Extract the (x, y) coordinate from the center of the cell holding the provided text.  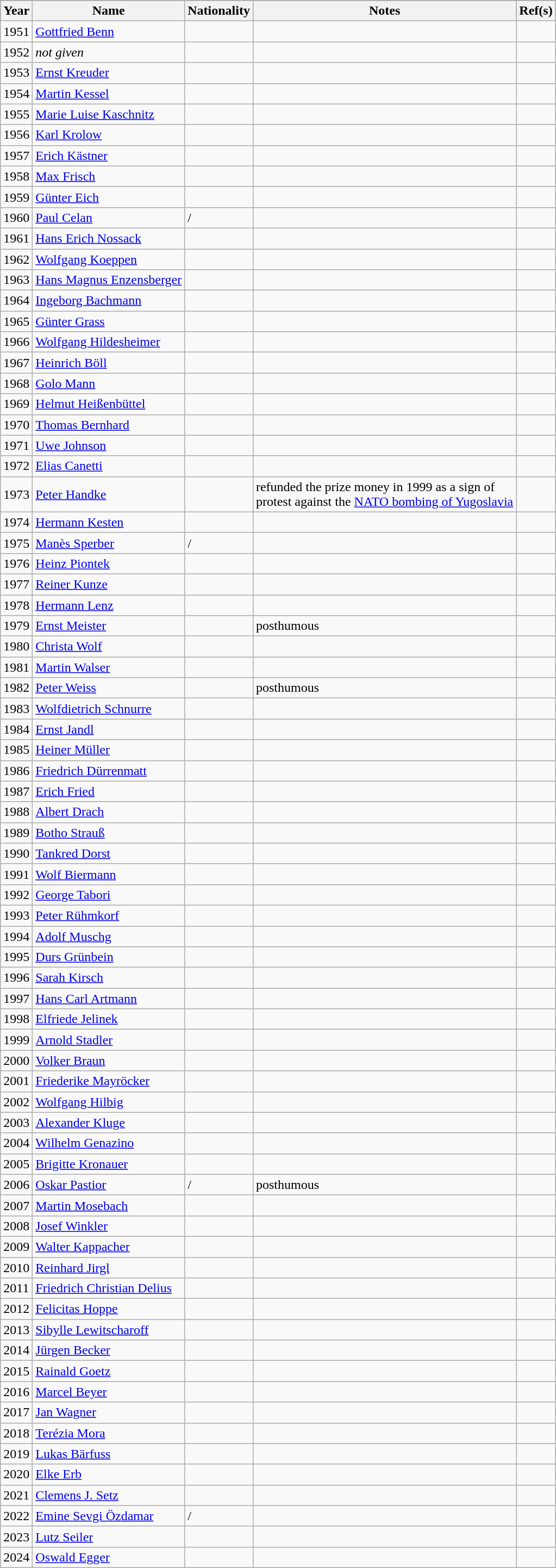
1978 (16, 605)
2022 (16, 1516)
2002 (16, 1102)
Hermann Kesten (109, 522)
1969 (16, 404)
not given (109, 52)
Heinz Piontek (109, 563)
Friederike Mayröcker (109, 1081)
Elias Canetti (109, 466)
Oskar Pastior (109, 1185)
Adolf Muschg (109, 936)
Emine Sevgi Özdamar (109, 1516)
Volker Braun (109, 1061)
Wilhelm Genazino (109, 1143)
Martin Kessel (109, 94)
1984 (16, 729)
2016 (16, 1392)
2009 (16, 1247)
Marcel Beyer (109, 1392)
Durs Grünbein (109, 957)
Karl Krolow (109, 135)
2006 (16, 1185)
Peter Rühmkorf (109, 915)
Wolfgang Hildesheimer (109, 342)
1983 (16, 709)
1981 (16, 667)
Erich Kästner (109, 156)
Alexander Kluge (109, 1123)
2023 (16, 1536)
1987 (16, 791)
Thomas Bernhard (109, 425)
Elke Erb (109, 1474)
1985 (16, 750)
1997 (16, 999)
1999 (16, 1040)
Paul Celan (109, 218)
Günter Grass (109, 321)
1966 (16, 342)
1989 (16, 833)
Lukas Bärfuss (109, 1454)
1968 (16, 383)
Felicitas Hoppe (109, 1309)
1970 (16, 425)
1998 (16, 1019)
Reiner Kunze (109, 584)
1992 (16, 895)
Heinrich Böll (109, 363)
1959 (16, 197)
Friedrich Dürrenmatt (109, 771)
Brigitte Kronauer (109, 1164)
Sibylle Lewitscharoff (109, 1330)
1951 (16, 32)
2018 (16, 1433)
1967 (16, 363)
Notes (384, 11)
2012 (16, 1309)
2003 (16, 1123)
2008 (16, 1226)
Elfriede Jelinek (109, 1019)
1971 (16, 445)
Reinhard Jirgl (109, 1268)
1982 (16, 688)
Golo Mann (109, 383)
Friedrich Christian Delius (109, 1288)
1994 (16, 936)
Martin Walser (109, 667)
Oswald Egger (109, 1557)
Ref(s) (536, 11)
1952 (16, 52)
1976 (16, 563)
Max Frisch (109, 176)
Wolfgang Hilbig (109, 1102)
Albert Drach (109, 812)
George Tabori (109, 895)
Helmut Heißenbüttel (109, 404)
2007 (16, 1205)
2015 (16, 1371)
2024 (16, 1557)
1958 (16, 176)
1954 (16, 94)
1977 (16, 584)
Erich Fried (109, 791)
Terézia Mora (109, 1433)
Hermann Lenz (109, 605)
1964 (16, 301)
Jan Wagner (109, 1412)
2021 (16, 1495)
1972 (16, 466)
2014 (16, 1350)
Arnold Stadler (109, 1040)
Year (16, 11)
1953 (16, 73)
1956 (16, 135)
Ernst Meister (109, 626)
1980 (16, 647)
Nationality (219, 11)
1962 (16, 259)
Hans Magnus Enzensberger (109, 280)
Christa Wolf (109, 647)
Peter Weiss (109, 688)
Peter Handke (109, 494)
Hans Carl Artmann (109, 999)
2017 (16, 1412)
2001 (16, 1081)
1975 (16, 543)
1973 (16, 494)
Heiner Müller (109, 750)
Tankred Dorst (109, 853)
Clemens J. Setz (109, 1495)
2020 (16, 1474)
Ernst Jandl (109, 729)
refunded the prize money in 1999 as a sign of protest against the NATO bombing of Yugoslavia (384, 494)
Botho Strauß (109, 833)
1986 (16, 771)
2013 (16, 1330)
1988 (16, 812)
1961 (16, 238)
Hans Erich Nossack (109, 238)
2000 (16, 1061)
1957 (16, 156)
2019 (16, 1454)
Lutz Seiler (109, 1536)
Günter Eich (109, 197)
1965 (16, 321)
Martin Mosebach (109, 1205)
Wolf Biermann (109, 874)
Walter Kappacher (109, 1247)
1995 (16, 957)
1991 (16, 874)
Marie Luise Kaschnitz (109, 114)
Ernst Kreuder (109, 73)
Wolfdietrich Schnurre (109, 709)
1974 (16, 522)
2011 (16, 1288)
1993 (16, 915)
Ingeborg Bachmann (109, 301)
Jürgen Becker (109, 1350)
Sarah Kirsch (109, 978)
Name (109, 11)
1960 (16, 218)
1963 (16, 280)
2004 (16, 1143)
Josef Winkler (109, 1226)
1955 (16, 114)
Gottfried Benn (109, 32)
1979 (16, 626)
1996 (16, 978)
2005 (16, 1164)
Rainald Goetz (109, 1371)
Uwe Johnson (109, 445)
Wolfgang Koeppen (109, 259)
2010 (16, 1268)
Manès Sperber (109, 543)
1990 (16, 853)
